Return (X, Y) of the center of cell containing provided text 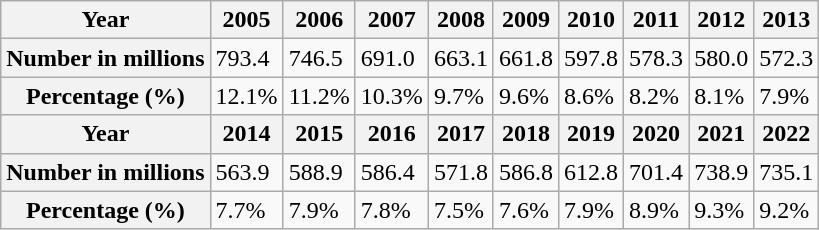
2008 (460, 20)
580.0 (722, 58)
8.1% (722, 96)
11.2% (319, 96)
10.3% (392, 96)
8.2% (656, 96)
746.5 (319, 58)
7.5% (460, 210)
2016 (392, 134)
2007 (392, 20)
586.4 (392, 172)
12.1% (246, 96)
2013 (786, 20)
663.1 (460, 58)
735.1 (786, 172)
2006 (319, 20)
578.3 (656, 58)
2018 (526, 134)
2022 (786, 134)
571.8 (460, 172)
2020 (656, 134)
9.2% (786, 210)
7.8% (392, 210)
2021 (722, 134)
572.3 (786, 58)
701.4 (656, 172)
612.8 (590, 172)
588.9 (319, 172)
2017 (460, 134)
2015 (319, 134)
9.7% (460, 96)
2005 (246, 20)
2009 (526, 20)
2011 (656, 20)
7.7% (246, 210)
691.0 (392, 58)
7.6% (526, 210)
2014 (246, 134)
661.8 (526, 58)
2010 (590, 20)
563.9 (246, 172)
8.6% (590, 96)
586.8 (526, 172)
2019 (590, 134)
597.8 (590, 58)
793.4 (246, 58)
8.9% (656, 210)
738.9 (722, 172)
9.6% (526, 96)
2012 (722, 20)
9.3% (722, 210)
